Return the (X, Y) coordinate for the center point of the cell that contains the specified text.  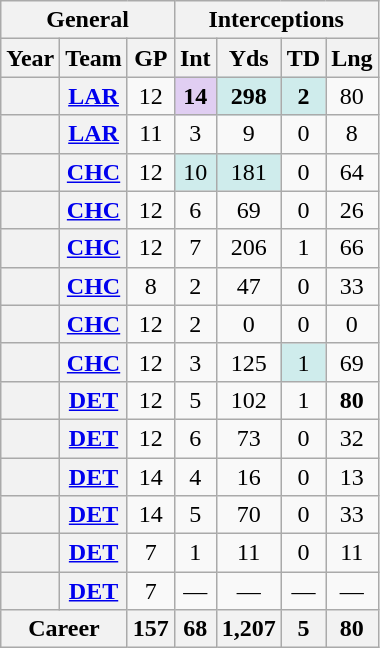
Lng (352, 58)
181 (248, 172)
206 (248, 248)
26 (352, 210)
70 (248, 515)
68 (195, 629)
9 (248, 134)
66 (352, 248)
73 (248, 438)
298 (248, 96)
GP (150, 58)
64 (352, 172)
Interceptions (276, 20)
47 (248, 286)
10 (195, 172)
157 (150, 629)
4 (195, 477)
Year (30, 58)
13 (352, 477)
16 (248, 477)
1,207 (248, 629)
Yds (248, 58)
Int (195, 58)
32 (352, 438)
General (88, 20)
125 (248, 362)
102 (248, 400)
Team (94, 58)
Career (64, 629)
TD (303, 58)
